Pinpoint the cell where the given text exists, returning its (X, Y) midpoint coordinate. 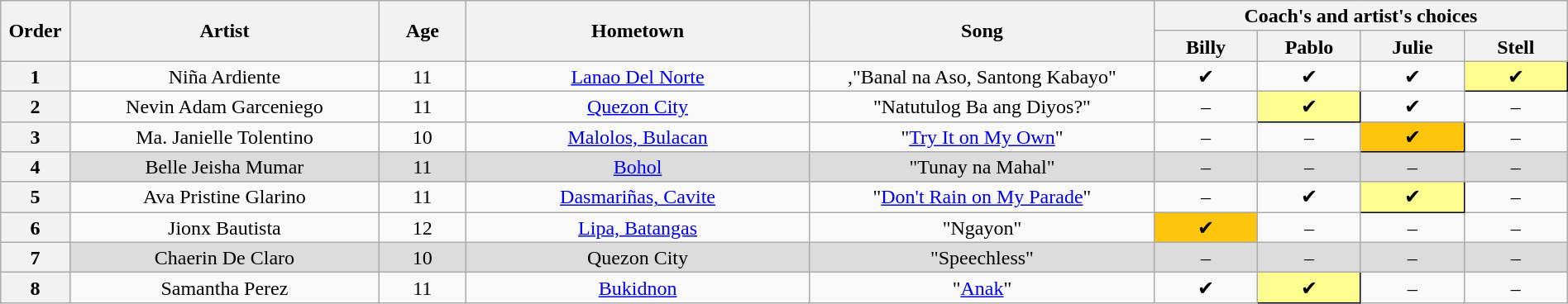
Ava Pristine Glarino (225, 197)
Ma. Janielle Tolentino (225, 137)
Billy (1206, 46)
Age (423, 31)
,"Banal na Aso, Santong Kabayo" (982, 76)
"Try It on My Own" (982, 137)
Jionx Bautista (225, 228)
Pablo (1310, 46)
2 (35, 106)
Samantha Perez (225, 287)
Lanao Del Norte (638, 76)
Chaerin De Claro (225, 258)
1 (35, 76)
Dasmariñas, Cavite (638, 197)
Niña Ardiente (225, 76)
"Tunay na Mahal" (982, 167)
"Anak" (982, 287)
Stell (1515, 46)
8 (35, 287)
5 (35, 197)
7 (35, 258)
Coach's and artist's choices (1361, 17)
"Natutulog Ba ang Diyos?" (982, 106)
Belle Jeisha Mumar (225, 167)
4 (35, 167)
"Ngayon" (982, 228)
Julie (1413, 46)
Artist (225, 31)
Nevin Adam Garceniego (225, 106)
Song (982, 31)
Malolos, Bulacan (638, 137)
Bukidnon (638, 287)
"Speechless" (982, 258)
Hometown (638, 31)
3 (35, 137)
Order (35, 31)
"Don't Rain on My Parade" (982, 197)
12 (423, 228)
6 (35, 228)
Lipa, Batangas (638, 228)
Bohol (638, 167)
